Locate the cell with the specified text and output its [x, y] center coordinate. 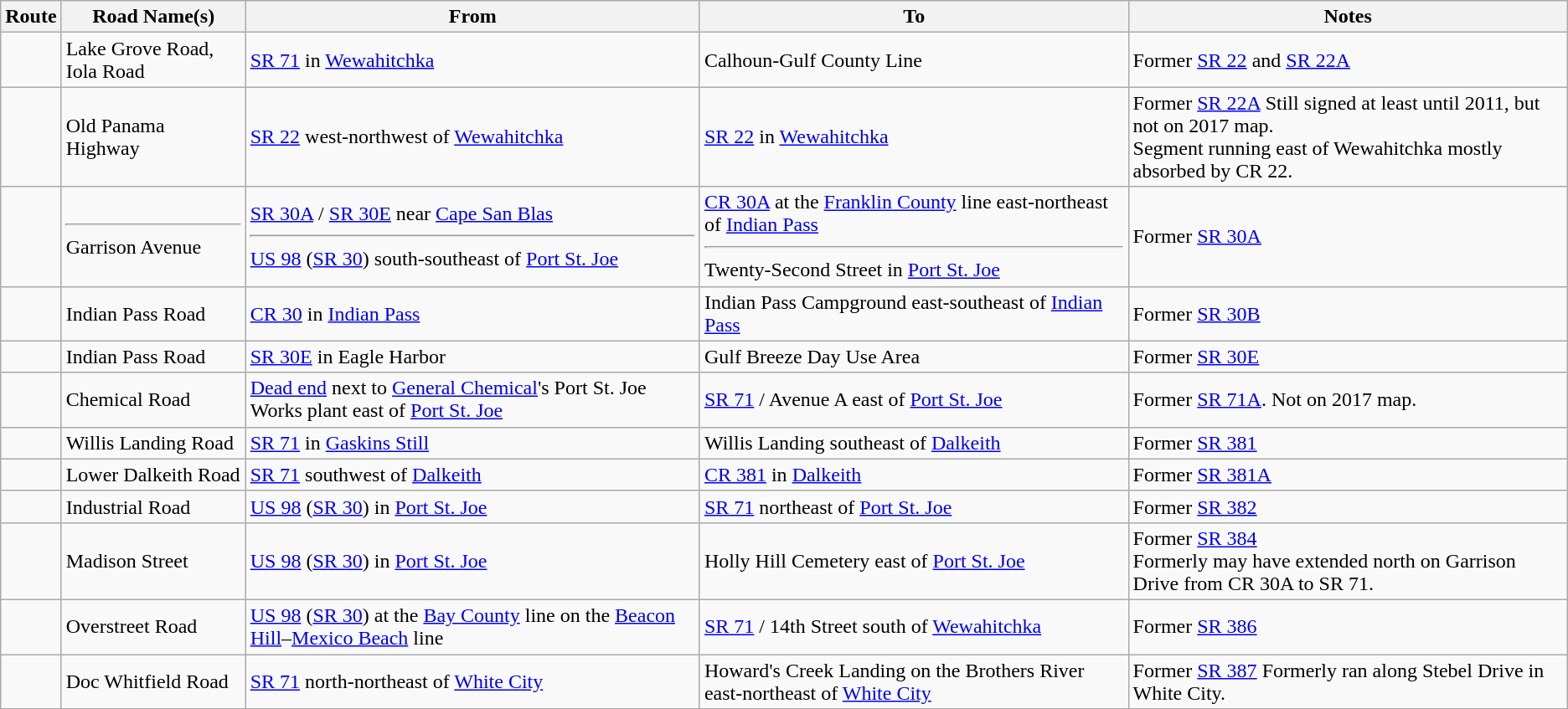
Industrial Road [153, 506]
Road Name(s) [153, 17]
SR 71 in Gaskins Still [472, 443]
Gulf Breeze Day Use Area [914, 357]
Overstreet Road [153, 626]
SR 71 in Wewahitchka [472, 60]
Lower Dalkeith Road [153, 475]
Madison Street [153, 561]
Chemical Road [153, 400]
Former SR 22 and SR 22A [1348, 60]
SR 30E in Eagle Harbor [472, 357]
Garrison Avenue [153, 236]
CR 30 in Indian Pass [472, 313]
Former SR 22A Still signed at least until 2011, but not on 2017 map.Segment running east of Wewahitchka mostly absorbed by CR 22. [1348, 137]
Former SR 386 [1348, 626]
Former SR 384Formerly may have extended north on Garrison Drive from CR 30A to SR 71. [1348, 561]
SR 71 northeast of Port St. Joe [914, 506]
Willis Landing Road [153, 443]
Lake Grove Road, Iola Road [153, 60]
From [472, 17]
Holly Hill Cemetery east of Port St. Joe [914, 561]
Old Panama Highway [153, 137]
SR 71 / Avenue A east of Port St. Joe [914, 400]
SR 30A / SR 30E near Cape San BlasUS 98 (SR 30) south-southeast of Port St. Joe [472, 236]
SR 71 / 14th Street south of Wewahitchka [914, 626]
Former SR 30E [1348, 357]
US 98 (SR 30) at the Bay County line on the Beacon Hill–Mexico Beach line [472, 626]
SR 22 in Wewahitchka [914, 137]
Former SR 381 [1348, 443]
Howard's Creek Landing on the Brothers River east-northeast of White City [914, 681]
Doc Whitfield Road [153, 681]
Former SR 30A [1348, 236]
Route [31, 17]
Willis Landing southeast of Dalkeith [914, 443]
Former SR 382 [1348, 506]
Notes [1348, 17]
Dead end next to General Chemical's Port St. Joe Works plant east of Port St. Joe [472, 400]
SR 22 west-northwest of Wewahitchka [472, 137]
Former SR 387 Formerly ran along Stebel Drive in White City. [1348, 681]
CR 381 in Dalkeith [914, 475]
SR 71 north-northeast of White City [472, 681]
Former SR 381A [1348, 475]
To [914, 17]
Calhoun-Gulf County Line [914, 60]
CR 30A at the Franklin County line east-northeast of Indian PassTwenty-Second Street in Port St. Joe [914, 236]
Former SR 71A. Not on 2017 map. [1348, 400]
SR 71 southwest of Dalkeith [472, 475]
Former SR 30B [1348, 313]
Indian Pass Campground east-southeast of Indian Pass [914, 313]
